Locate the cell with the specified text and output its [x, y] center coordinate. 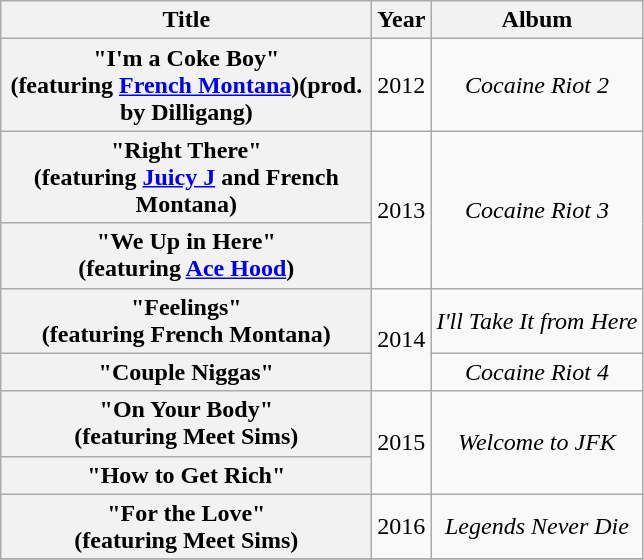
2013 [402, 210]
"I'm a Coke Boy"(featuring French Montana)(prod. by Dilligang) [186, 85]
2016 [402, 526]
"Couple Niggas" [186, 372]
Cocaine Riot 3 [537, 210]
2014 [402, 340]
Album [537, 20]
Legends Never Die [537, 526]
Year [402, 20]
Welcome to JFK [537, 442]
Title [186, 20]
Cocaine Riot 2 [537, 85]
2012 [402, 85]
"We Up in Here"(featuring Ace Hood) [186, 256]
Cocaine Riot 4 [537, 372]
"How to Get Rich" [186, 475]
"Right There"(featuring Juicy J and French Montana) [186, 177]
"For the Love"(featuring Meet Sims) [186, 526]
2015 [402, 442]
"Feelings"(featuring French Montana) [186, 320]
"On Your Body" (featuring Meet Sims) [186, 424]
I'll Take It from Here [537, 320]
